Search for the cell housing the specified text and yield its [x, y] center coordinate. 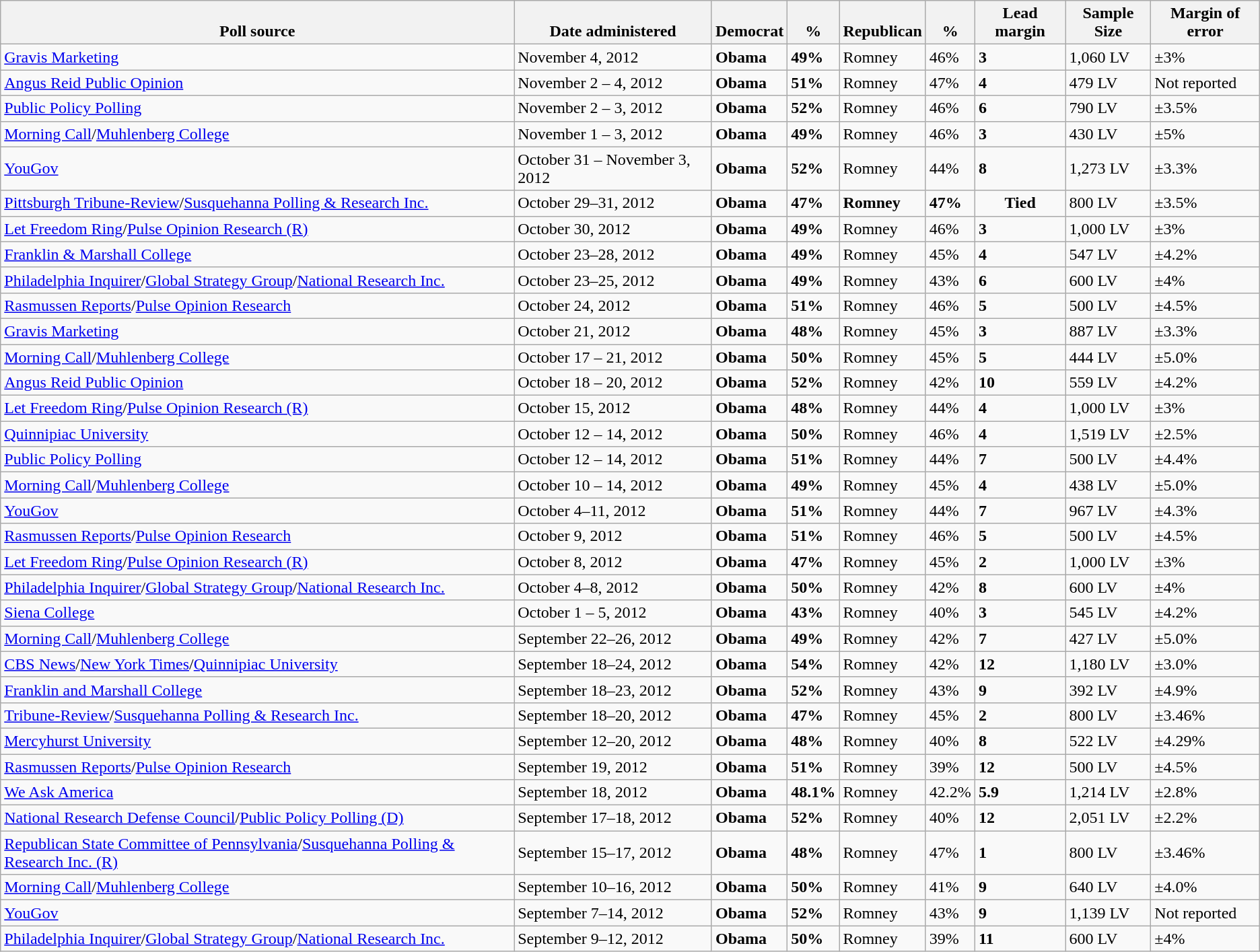
479 LV [1108, 83]
640 LV [1108, 887]
±4.3% [1205, 511]
Tied [1020, 203]
522 LV [1108, 741]
Poll source [257, 23]
790 LV [1108, 108]
September 12–20, 2012 [613, 741]
1,139 LV [1108, 913]
Pittsburgh Tribune-Review/Susquehanna Polling & Research Inc. [257, 203]
1,180 LV [1108, 664]
444 LV [1108, 357]
±4.4% [1205, 460]
5.9 [1020, 793]
392 LV [1108, 690]
September 19, 2012 [613, 766]
October 29–31, 2012 [613, 203]
Republican [882, 23]
Quinnipiac University [257, 434]
10 [1020, 383]
October 31 – November 3, 2012 [613, 168]
November 2 – 3, 2012 [613, 108]
November 2 – 4, 2012 [613, 83]
547 LV [1108, 254]
Franklin & Marshall College [257, 254]
Franklin and Marshall College [257, 690]
Sample Size [1108, 23]
1,060 LV [1108, 57]
1 [1020, 853]
54% [813, 664]
±2.8% [1205, 793]
Lead margin [1020, 23]
October 30, 2012 [613, 229]
October 23–25, 2012 [613, 280]
41% [950, 887]
September 18–23, 2012 [613, 690]
887 LV [1108, 331]
October 15, 2012 [613, 408]
±4.29% [1205, 741]
November 1 – 3, 2012 [613, 134]
October 8, 2012 [613, 562]
Tribune-Review/Susquehanna Polling & Research Inc. [257, 715]
October 10 – 14, 2012 [613, 485]
October 4–11, 2012 [613, 511]
National Research Defense Council/Public Policy Polling (D) [257, 818]
October 24, 2012 [613, 305]
545 LV [1108, 613]
We Ask America [257, 793]
Margin of error [1205, 23]
October 17 – 21, 2012 [613, 357]
±2.2% [1205, 818]
September 18–24, 2012 [613, 664]
September 7–14, 2012 [613, 913]
48.1% [813, 793]
±5% [1205, 134]
±3.0% [1205, 664]
October 4–8, 2012 [613, 587]
2,051 LV [1108, 818]
±2.5% [1205, 434]
September 9–12, 2012 [613, 939]
Mercyhurst University [257, 741]
November 4, 2012 [613, 57]
430 LV [1108, 134]
September 15–17, 2012 [613, 853]
Republican State Committee of Pennsylvania/Susquehanna Polling & Research Inc. (R) [257, 853]
559 LV [1108, 383]
11 [1020, 939]
967 LV [1108, 511]
October 23–28, 2012 [613, 254]
Siena College [257, 613]
±4.0% [1205, 887]
October 9, 2012 [613, 536]
October 18 – 20, 2012 [613, 383]
September 18, 2012 [613, 793]
1,273 LV [1108, 168]
September 22–26, 2012 [613, 638]
October 21, 2012 [613, 331]
1,519 LV [1108, 434]
1,214 LV [1108, 793]
±4.9% [1205, 690]
438 LV [1108, 485]
September 10–16, 2012 [613, 887]
September 18–20, 2012 [613, 715]
October 1 – 5, 2012 [613, 613]
CBS News/New York Times/Quinnipiac University [257, 664]
Date administered [613, 23]
September 17–18, 2012 [613, 818]
Democrat [749, 23]
42.2% [950, 793]
427 LV [1108, 638]
